Scan for the cell matching the given text and deliver its [X, Y] coordinate at center. 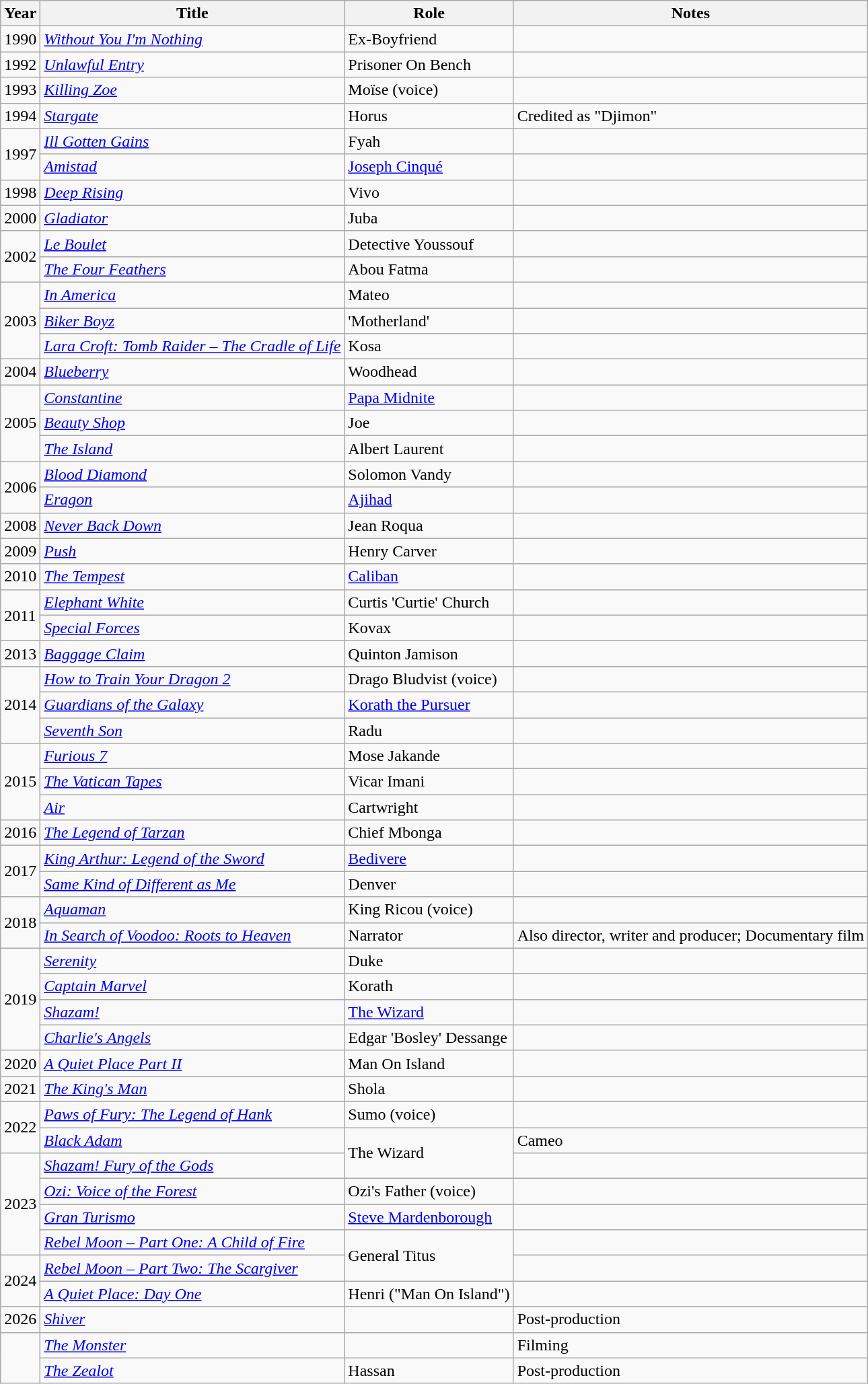
Drago Bludvist (voice) [429, 679]
Shazam! [192, 1012]
Baggage Claim [192, 653]
2013 [20, 653]
Joseph Cinqué [429, 167]
Fyah [429, 141]
Henry Carver [429, 551]
2008 [20, 525]
2017 [20, 871]
2000 [20, 218]
King Ricou (voice) [429, 910]
A Quiet Place Part II [192, 1063]
The Four Feathers [192, 269]
Juba [429, 218]
1998 [20, 192]
Deep Rising [192, 192]
Abou Fatma [429, 269]
2020 [20, 1063]
General Titus [429, 1255]
Rebel Moon – Part One: A Child of Fire [192, 1243]
Albert Laurent [429, 449]
In Search of Voodoo: Roots to Heaven [192, 935]
King Arthur: Legend of the Sword [192, 859]
2021 [20, 1089]
Papa Midnite [429, 398]
The Legend of Tarzan [192, 833]
The Zealot [192, 1371]
Caliban [429, 577]
Stargate [192, 116]
2004 [20, 372]
Lara Croft: Tomb Raider – The Cradle of Life [192, 347]
2024 [20, 1281]
Jean Roqua [429, 525]
Eragon [192, 500]
Quinton Jamison [429, 653]
Kosa [429, 347]
Edgar 'Bosley' Dessange [429, 1037]
Black Adam [192, 1140]
Captain Marvel [192, 986]
Solomon Vandy [429, 474]
Beauty Shop [192, 423]
Mose Jakande [429, 756]
Constantine [192, 398]
Moïse (voice) [429, 90]
Ozi: Voice of the Forest [192, 1192]
Year [20, 13]
'Motherland' [429, 321]
Korath [429, 986]
Never Back Down [192, 525]
Ozi's Father (voice) [429, 1192]
2014 [20, 704]
Chief Mbonga [429, 833]
Filming [690, 1345]
Special Forces [192, 628]
Denver [429, 884]
2015 [20, 782]
Rebel Moon – Part Two: The Scargiver [192, 1268]
Shola [429, 1089]
Ill Gotten Gains [192, 141]
Biker Boyz [192, 321]
Notes [690, 13]
Killing Zoe [192, 90]
Ex-Boyfriend [429, 39]
Cameo [690, 1140]
Shazam! Fury of the Gods [192, 1166]
1997 [20, 154]
Gran Turismo [192, 1217]
Title [192, 13]
Elephant White [192, 602]
A Quiet Place: Day One [192, 1294]
The Island [192, 449]
2019 [20, 999]
Henri ("Man On Island") [429, 1294]
Seventh Son [192, 730]
2023 [20, 1204]
Man On Island [429, 1063]
Prisoner On Bench [429, 65]
Korath the Pursuer [429, 704]
1990 [20, 39]
Guardians of the Galaxy [192, 704]
2009 [20, 551]
2006 [20, 487]
2018 [20, 922]
The Vatican Tapes [192, 782]
Charlie's Angels [192, 1037]
Radu [429, 730]
The King's Man [192, 1089]
Narrator [429, 935]
Unlawful Entry [192, 65]
The Monster [192, 1345]
Steve Mardenborough [429, 1217]
Push [192, 551]
1994 [20, 116]
Kovax [429, 628]
Amistad [192, 167]
2002 [20, 256]
Shiver [192, 1319]
Aquaman [192, 910]
Duke [429, 961]
1992 [20, 65]
2005 [20, 423]
Ajihad [429, 500]
Horus [429, 116]
Without You I'm Nothing [192, 39]
How to Train Your Dragon 2 [192, 679]
2003 [20, 320]
The Tempest [192, 577]
2026 [20, 1319]
2010 [20, 577]
Blueberry [192, 372]
Serenity [192, 961]
Paws of Fury: The Legend of Hank [192, 1114]
Also director, writer and producer; Documentary film [690, 935]
Curtis 'Curtie' Church [429, 602]
Blood Diamond [192, 474]
Role [429, 13]
Le Boulet [192, 244]
Detective Youssouf [429, 244]
Hassan [429, 1371]
Credited as "Djimon" [690, 116]
Sumo (voice) [429, 1114]
Same Kind of Different as Me [192, 884]
Vivo [429, 192]
Gladiator [192, 218]
2022 [20, 1127]
Cartwright [429, 807]
Mateo [429, 295]
In America [192, 295]
Bedivere [429, 859]
Joe [429, 423]
Furious 7 [192, 756]
2016 [20, 833]
Vicar Imani [429, 782]
2011 [20, 615]
1993 [20, 90]
Woodhead [429, 372]
Air [192, 807]
